Find where the given text appears and provide that cell's center as (X, Y) coordinate. 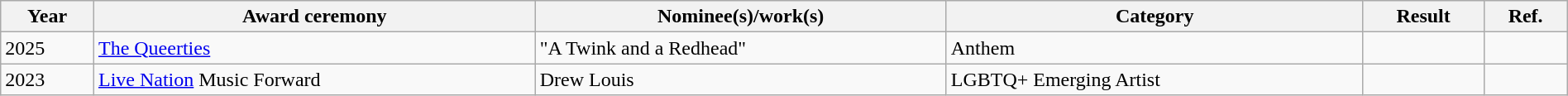
Result (1423, 17)
Award ceremony (314, 17)
2025 (48, 48)
The Queerties (314, 48)
2023 (48, 79)
LGBTQ+ Emerging Artist (1154, 79)
Category (1154, 17)
Year (48, 17)
Nominee(s)/work(s) (741, 17)
"A Twink and a Redhead" (741, 48)
Anthem (1154, 48)
Drew Louis (741, 79)
Live Nation Music Forward (314, 79)
Ref. (1525, 17)
